Return the (X, Y) coordinate for the center point of the cell that contains the specified text.  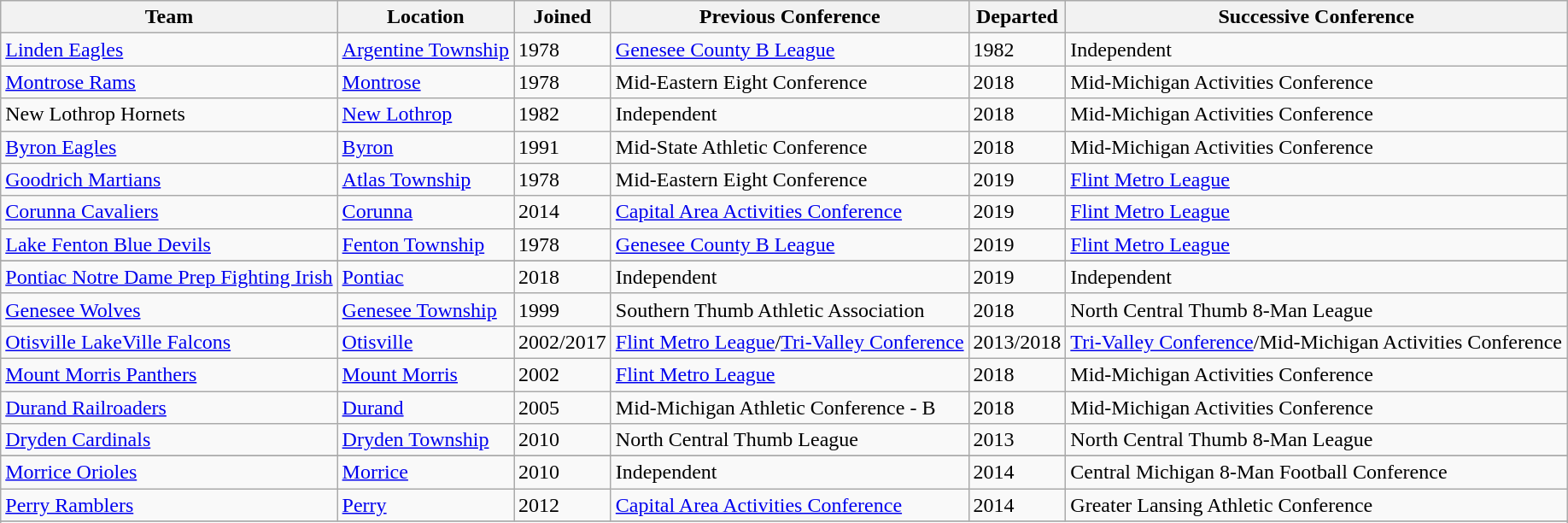
1991 (563, 147)
1999 (563, 309)
Otisville (425, 342)
Goodrich Martians (169, 179)
New Lothrop (425, 115)
Lake Fenton Blue Devils (169, 244)
Perry (425, 505)
Montrose Rams (169, 82)
Mount Morris Panthers (169, 374)
New Lothrop Hornets (169, 115)
Tri-Valley Conference/Mid-Michigan Activities Conference (1317, 342)
Genesee Wolves (169, 309)
Genesee Township (425, 309)
Corunna Cavaliers (169, 212)
North Central Thumb League (789, 440)
2013 (1017, 440)
Pontiac Notre Dame Prep Fighting Irish (169, 277)
Morrice (425, 473)
Joined (563, 17)
Pontiac (425, 277)
Durand Railroaders (169, 408)
Otisville LakeVille Falcons (169, 342)
Morrice Orioles (169, 473)
2002 (563, 374)
Central Michigan 8-Man Football Conference (1317, 473)
Atlas Township (425, 179)
Perry Ramblers (169, 505)
Montrose (425, 82)
Argentine Township (425, 50)
2002/2017 (563, 342)
Linden Eagles (169, 50)
Location (425, 17)
Byron Eagles (169, 147)
Fenton Township (425, 244)
Dryden Cardinals (169, 440)
Flint Metro League/Tri-Valley Conference (789, 342)
Mid-State Athletic Conference (789, 147)
Mount Morris (425, 374)
Greater Lansing Athletic Conference (1317, 505)
Team (169, 17)
2005 (563, 408)
Southern Thumb Athletic Association (789, 309)
Successive Conference (1317, 17)
Dryden Township (425, 440)
2012 (563, 505)
2013/2018 (1017, 342)
Departed (1017, 17)
Durand (425, 408)
Corunna (425, 212)
Byron (425, 147)
Mid-Michigan Athletic Conference - B (789, 408)
Previous Conference (789, 17)
